From the cell containing the given text, extract its center point as (x, y) coordinate. 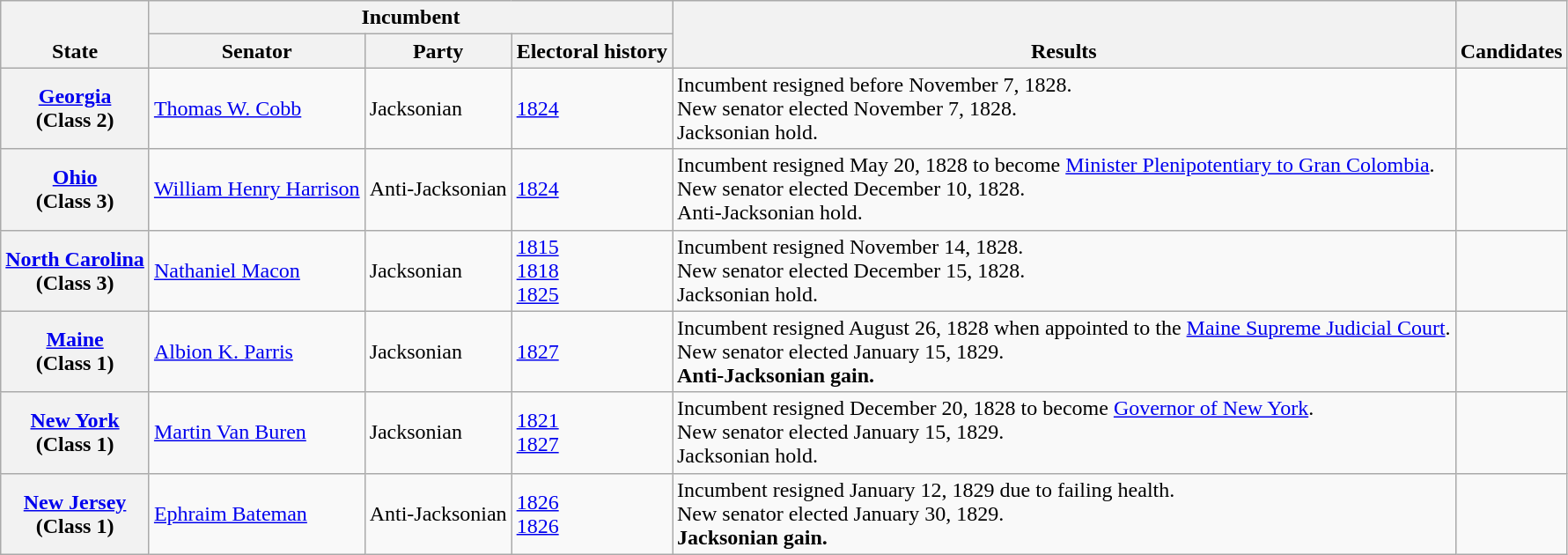
Party (438, 51)
Results (1064, 34)
18211827 (592, 433)
Incumbent resigned August 26, 1828 when appointed to the Maine Supreme Judicial Court.New senator elected January 15, 1829.Anti-Jacksonian gain. (1064, 351)
Maine(Class 1) (76, 351)
Martin Van Buren (257, 433)
Albion K. Parris (257, 351)
Electoral history (592, 51)
Senator (257, 51)
New York(Class 1) (76, 433)
Incumbent resigned May 20, 1828 to become Minister Plenipotentiary to Gran Colombia.New senator elected December 10, 1828.Anti-Jacksonian hold. (1064, 189)
North Carolina(Class 3) (76, 270)
William Henry Harrison (257, 189)
State (76, 34)
Incumbent (410, 18)
1826 1826 (592, 514)
Ephraim Bateman (257, 514)
1815 18181825 (592, 270)
Georgia(Class 2) (76, 108)
Incumbent resigned November 14, 1828.New senator elected December 15, 1828.Jacksonian hold. (1064, 270)
New Jersey(Class 1) (76, 514)
Candidates (1511, 34)
Incumbent resigned December 20, 1828 to become Governor of New York.New senator elected January 15, 1829.Jacksonian hold. (1064, 433)
1827 (592, 351)
Thomas W. Cobb (257, 108)
Nathaniel Macon (257, 270)
Incumbent resigned before November 7, 1828.New senator elected November 7, 1828.Jacksonian hold. (1064, 108)
Ohio(Class 3) (76, 189)
Incumbent resigned January 12, 1829 due to failing health.New senator elected January 30, 1829.Jacksonian gain. (1064, 514)
